Output the (X, Y) coordinate of the center of the cell containing the given text.  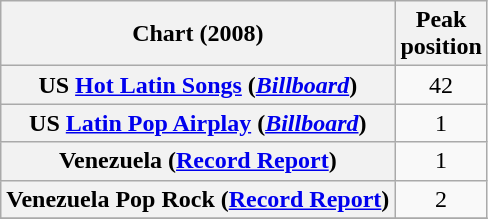
2 (441, 199)
Venezuela Pop Rock (Record Report) (198, 199)
42 (441, 85)
Chart (2008) (198, 34)
Peakposition (441, 34)
US Latin Pop Airplay (Billboard) (198, 123)
Venezuela (Record Report) (198, 161)
US Hot Latin Songs (Billboard) (198, 85)
